Provide the (x, y) coordinate of the cell's center where the given text is located.  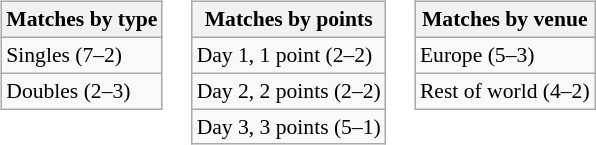
Europe (5–3) (505, 55)
Rest of world (4–2) (505, 91)
Matches by points (289, 20)
Day 1, 1 point (2–2) (289, 55)
Day 2, 2 points (2–2) (289, 91)
Doubles (2–3) (82, 91)
Matches by venue (505, 20)
Singles (7–2) (82, 55)
Day 3, 3 points (5–1) (289, 127)
Matches by type (82, 20)
